Detect which cell encompasses the target text, then output its (X, Y) center coordinate. 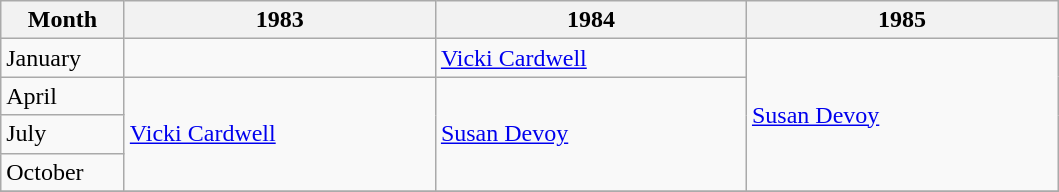
July (63, 134)
Month (63, 20)
April (63, 96)
January (63, 58)
1985 (902, 20)
1983 (280, 20)
1984 (590, 20)
October (63, 172)
